Locate the cell with the specified text and output its [x, y] center coordinate. 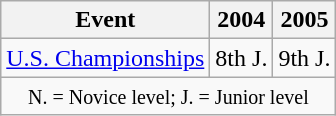
N. = Novice level; J. = Junior level [168, 96]
Event [106, 20]
U.S. Championships [106, 58]
2005 [304, 20]
2004 [242, 20]
8th J. [242, 58]
9th J. [304, 58]
